For the text-containing cell, return its midpoint in (x, y) coordinate format. 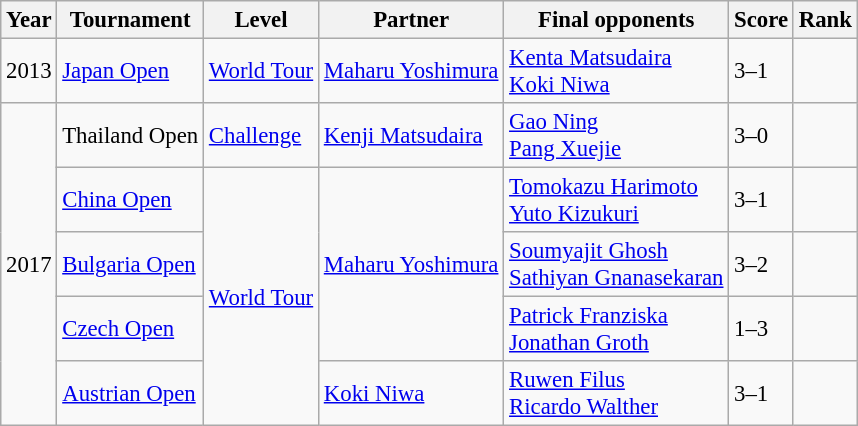
China Open (130, 200)
Japan Open (130, 72)
Gao NingPang Xuejie (616, 136)
3–2 (762, 264)
Bulgaria Open (130, 264)
2013 (29, 72)
Tomokazu HarimotoYuto Kizukuri (616, 200)
Kenta MatsudairaKoki Niwa (616, 72)
Rank (825, 20)
3–0 (762, 136)
Soumyajit GhoshSathiyan Gnanasekaran (616, 264)
Level (262, 20)
Thailand Open (130, 136)
2017 (29, 264)
Patrick FranziskaJonathan Groth (616, 330)
Kenji Matsudaira (410, 136)
1–3 (762, 330)
Year (29, 20)
Czech Open (130, 330)
Partner (410, 20)
Final opponents (616, 20)
Challenge (262, 136)
Tournament (130, 20)
Score (762, 20)
